Return the [X, Y] coordinate for the center point of the cell that contains the specified text.  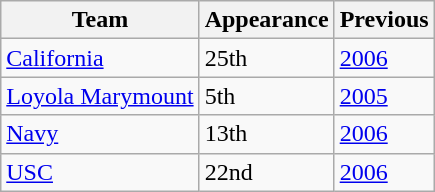
22nd [266, 172]
Appearance [266, 20]
Previous [384, 20]
Team [100, 20]
California [100, 58]
USC [100, 172]
Navy [100, 134]
5th [266, 96]
2005 [384, 96]
13th [266, 134]
Loyola Marymount [100, 96]
25th [266, 58]
